Return the [X, Y] coordinate for the center point of the cell that contains the specified text.  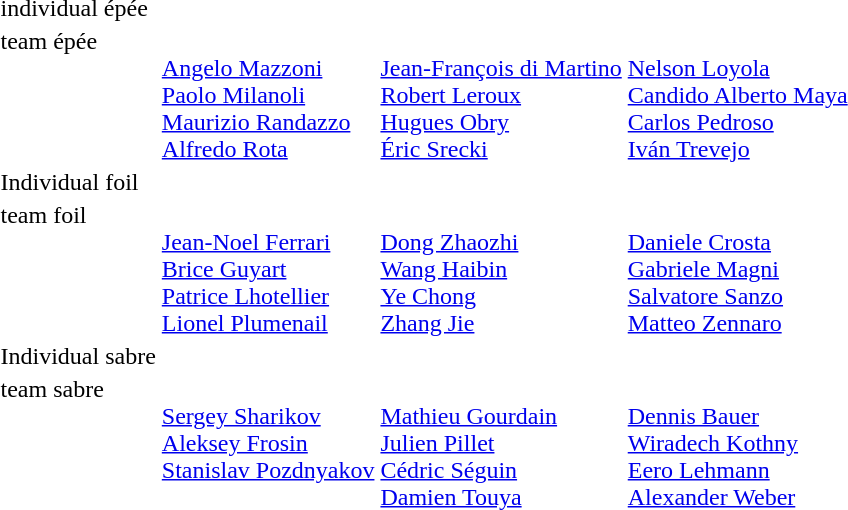
Jean-Noel Ferrari Brice Guyart Patrice Lhotellier Lionel Plumenail [268, 269]
Dong Zhaozhi Wang Haibin Ye Chong Zhang Jie [501, 269]
Angelo Mazzoni Paolo Milanoli Maurizio Randazzo Alfredo Rota [268, 95]
Jean-François di Martino Robert Leroux Hugues Obry Éric Srecki [501, 95]
